Capture the cell that displays the provided text and extract its (x, y) central coordinate. 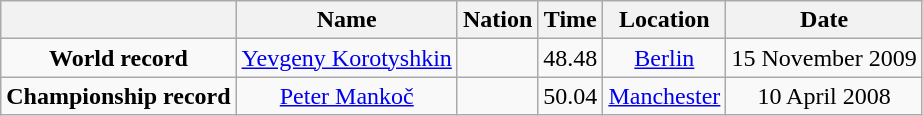
Date (824, 20)
Peter Mankoč (346, 96)
Championship record (118, 96)
Berlin (664, 58)
World record (118, 58)
Location (664, 20)
48.48 (570, 58)
Name (346, 20)
Time (570, 20)
Manchester (664, 96)
Nation (497, 20)
10 April 2008 (824, 96)
Yevgeny Korotyshkin (346, 58)
15 November 2009 (824, 58)
50.04 (570, 96)
